Extract the [X, Y] coordinate from the center of the cell holding the provided text.  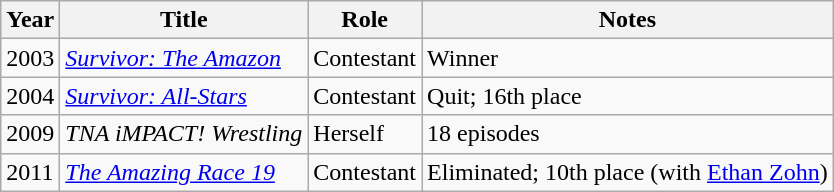
Winner [628, 58]
2011 [30, 172]
Survivor: All-Stars [184, 96]
Survivor: The Amazon [184, 58]
2003 [30, 58]
Eliminated; 10th place (with Ethan Zohn) [628, 172]
2009 [30, 134]
Quit; 16th place [628, 96]
TNA iMPACT! Wrestling [184, 134]
18 episodes [628, 134]
Herself [365, 134]
The Amazing Race 19 [184, 172]
Title [184, 20]
2004 [30, 96]
Year [30, 20]
Role [365, 20]
Notes [628, 20]
